Output the [x, y] coordinate of the center of the cell containing the given text.  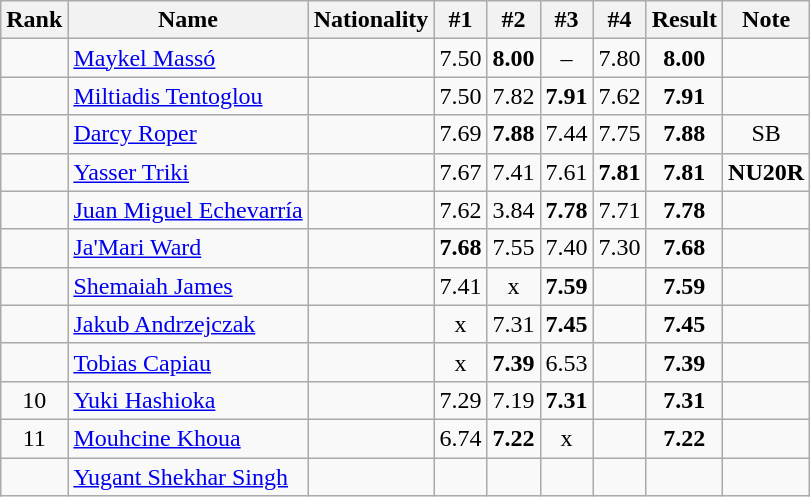
7.55 [514, 248]
– [566, 58]
7.67 [460, 172]
Name [188, 20]
6.53 [566, 362]
7.44 [566, 134]
Shemaiah James [188, 286]
Result [684, 20]
7.75 [620, 134]
#3 [566, 20]
7.29 [460, 400]
7.40 [566, 248]
7.19 [514, 400]
7.30 [620, 248]
6.74 [460, 438]
NU20R [766, 172]
7.80 [620, 58]
7.69 [460, 134]
Mouhcine Khoua [188, 438]
7.82 [514, 96]
Jakub Andrzejczak [188, 324]
Miltiadis Tentoglou [188, 96]
7.61 [566, 172]
Note [766, 20]
7.71 [620, 210]
Juan Miguel Echevarría [188, 210]
Ja'Mari Ward [188, 248]
Yugant Shekhar Singh [188, 477]
10 [34, 400]
#1 [460, 20]
3.84 [514, 210]
11 [34, 438]
#4 [620, 20]
SB [766, 134]
Yasser Triki [188, 172]
Nationality [371, 20]
Darcy Roper [188, 134]
Rank [34, 20]
#2 [514, 20]
Tobias Capiau [188, 362]
Maykel Massó [188, 58]
Yuki Hashioka [188, 400]
